Scan for the cell matching the given text and deliver its (x, y) coordinate at center. 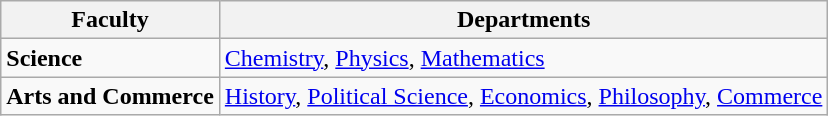
Departments (524, 20)
Arts and Commerce (110, 96)
Chemistry, Physics, Mathematics (524, 58)
Faculty (110, 20)
Science (110, 58)
History, Political Science, Economics, Philosophy, Commerce (524, 96)
